Return [X, Y] of the center of cell containing provided text 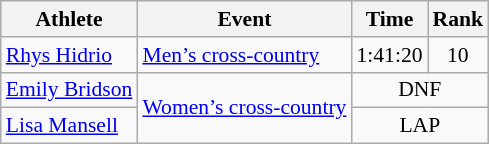
Lisa Mansell [70, 126]
10 [458, 55]
DNF [420, 90]
Rhys Hidrio [70, 55]
LAP [420, 126]
Women’s cross-country [244, 108]
Athlete [70, 19]
Event [244, 19]
Men’s cross-country [244, 55]
Time [389, 19]
Rank [458, 19]
Emily Bridson [70, 90]
1:41:20 [389, 55]
